Provide the (x, y) coordinate of the cell's center where the given text is located.  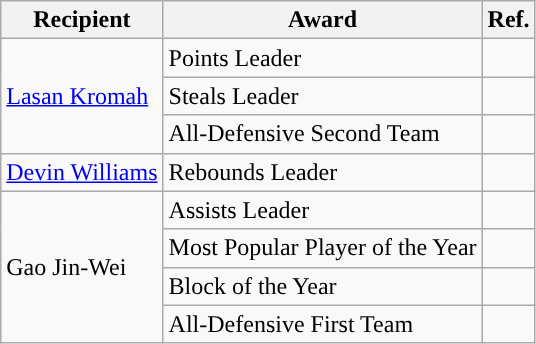
Ref. (508, 20)
Gao Jin-Wei (82, 267)
Most Popular Player of the Year (322, 248)
All-Defensive Second Team (322, 134)
Lasan Kromah (82, 96)
Steals Leader (322, 96)
Devin Williams (82, 172)
Assists Leader (322, 210)
Award (322, 20)
Rebounds Leader (322, 172)
Block of the Year (322, 286)
Recipient (82, 20)
All-Defensive First Team (322, 324)
Points Leader (322, 58)
